Extract the [x, y] coordinate from the center of the cell holding the provided text.  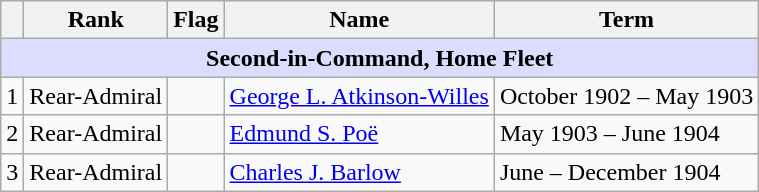
October 1902 – May 1903 [626, 96]
Edmund S. Poë [359, 134]
Charles J. Barlow [359, 172]
Term [626, 20]
May 1903 – June 1904 [626, 134]
Flag [196, 20]
George L. Atkinson-Willes [359, 96]
3 [12, 172]
2 [12, 134]
1 [12, 96]
Second-in-Command, Home Fleet [380, 58]
Rank [96, 20]
Name [359, 20]
June – December 1904 [626, 172]
